Identify which cell holds the provided text, then report its (X, Y) central coordinate. 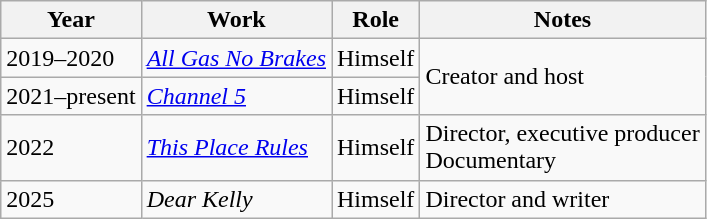
Year (71, 20)
Director, executive producerDocumentary (562, 148)
Notes (562, 20)
2025 (71, 199)
2019–2020 (71, 58)
Channel 5 (236, 96)
This Place Rules (236, 148)
Work (236, 20)
All Gas No Brakes (236, 58)
Director and writer (562, 199)
2022 (71, 148)
2021–present (71, 96)
Creator and host (562, 77)
Dear Kelly (236, 199)
Role (376, 20)
